Locate the cell with the specified text and output its (X, Y) center coordinate. 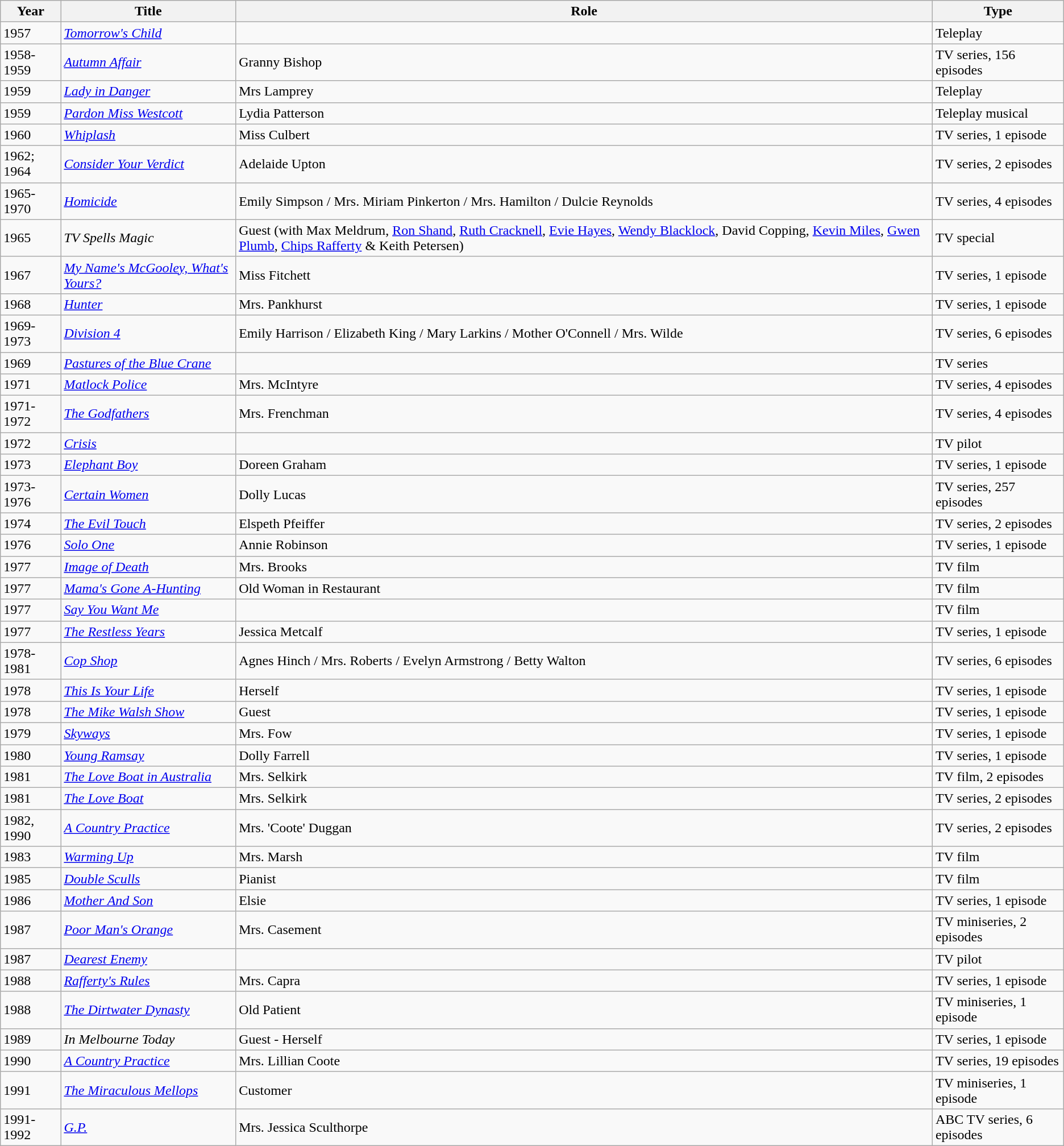
1985 (31, 879)
Old Woman in Restaurant (584, 588)
Certain Women (148, 495)
Homicide (148, 201)
The Love Boat (148, 799)
TV series, 19 episodes (998, 1061)
Dearest Enemy (148, 959)
ABC TV series, 6 episodes (998, 1127)
Warming Up (148, 857)
1962; 1964 (31, 164)
Autumn Affair (148, 63)
1976 (31, 545)
Image of Death (148, 567)
1969-1973 (31, 333)
Elsie (584, 900)
Mrs. 'Coote' Duggan (584, 828)
1965-1970 (31, 201)
Rafferty's Rules (148, 981)
Skyways (148, 733)
Herself (584, 690)
The Evil Touch (148, 524)
Miss Culbert (584, 135)
Type (998, 11)
G.P. (148, 1127)
Tomorrow's Child (148, 33)
The Love Boat in Australia (148, 777)
Mama's Gone A-Hunting (148, 588)
Adelaide Upton (584, 164)
Emily Harrison / Elizabeth King / Mary Larkins / Mother O'Connell / Mrs. Wilde (584, 333)
Whiplash (148, 135)
Dolly Lucas (584, 495)
Mrs Lamprey (584, 92)
Guest - Herself (584, 1039)
1973 (31, 465)
Mother And Son (148, 900)
Dolly Farrell (584, 755)
1978-1981 (31, 661)
Double Sculls (148, 879)
1965 (31, 238)
The Dirtwater Dynasty (148, 1010)
My Name's McGooley, What's Yours? (148, 275)
Role (584, 11)
In Melbourne Today (148, 1039)
Elephant Boy (148, 465)
TV series, 257 episodes (998, 495)
1986 (31, 900)
Elspeth Pfeiffer (584, 524)
1960 (31, 135)
TV film, 2 episodes (998, 777)
The Godfathers (148, 414)
1973-1976 (31, 495)
1990 (31, 1061)
1957 (31, 33)
Poor Man's Orange (148, 930)
Old Patient (584, 1010)
Annie Robinson (584, 545)
1979 (31, 733)
Doreen Graham (584, 465)
1974 (31, 524)
1972 (31, 443)
Teleplay musical (998, 113)
Emily Simpson / Mrs. Miriam Pinkerton / Mrs. Hamilton / Dulcie Reynolds (584, 201)
Agnes Hinch / Mrs. Roberts / Evelyn Armstrong / Betty Walton (584, 661)
Guest (584, 712)
Mrs. Jessica Sculthorpe (584, 1127)
Cop Shop (148, 661)
1991 (31, 1090)
1969 (31, 363)
Mrs. McIntyre (584, 385)
Mrs. Pankhurst (584, 304)
1991-1992 (31, 1127)
1989 (31, 1039)
Mrs. Brooks (584, 567)
The Mike Walsh Show (148, 712)
1967 (31, 275)
TV series (998, 363)
Crisis (148, 443)
TV miniseries, 2 episodes (998, 930)
Mrs. Marsh (584, 857)
1980 (31, 755)
Mrs. Capra (584, 981)
Mrs. Fow (584, 733)
1983 (31, 857)
Hunter (148, 304)
Solo One (148, 545)
1971-1972 (31, 414)
Consider Your Verdict (148, 164)
Young Ramsay (148, 755)
1968 (31, 304)
TV series, 156 episodes (998, 63)
Lydia Patterson (584, 113)
Pianist (584, 879)
The Restless Years (148, 632)
1971 (31, 385)
1958-1959 (31, 63)
Mrs. Casement (584, 930)
Miss Fitchett (584, 275)
Mrs. Lillian Coote (584, 1061)
The Miraculous Mellops (148, 1090)
Customer (584, 1090)
Year (31, 11)
Say You Want Me (148, 610)
1982, 1990 (31, 828)
Mrs. Frenchman (584, 414)
TV Spells Magic (148, 238)
Pastures of the Blue Crane (148, 363)
Division 4 (148, 333)
Granny Bishop (584, 63)
Pardon Miss Westcott (148, 113)
This Is Your Life (148, 690)
Lady in Danger (148, 92)
Jessica Metcalf (584, 632)
TV special (998, 238)
Matlock Police (148, 385)
Title (148, 11)
